For the text-containing cell, return its midpoint in (x, y) coordinate format. 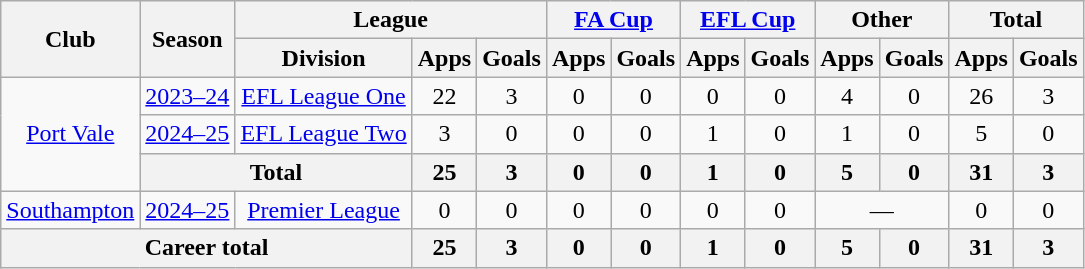
Season (188, 39)
Division (324, 58)
EFL League Two (324, 134)
League (391, 20)
Premier League (324, 210)
FA Cup (613, 20)
2023–24 (188, 96)
4 (847, 96)
Other (882, 20)
Career total (206, 248)
EFL League One (324, 96)
EFL Cup (748, 20)
Southampton (70, 210)
22 (444, 96)
26 (981, 96)
Club (70, 39)
— (882, 210)
Port Vale (70, 134)
